Capture the cell that displays the provided text and extract its [X, Y] central coordinate. 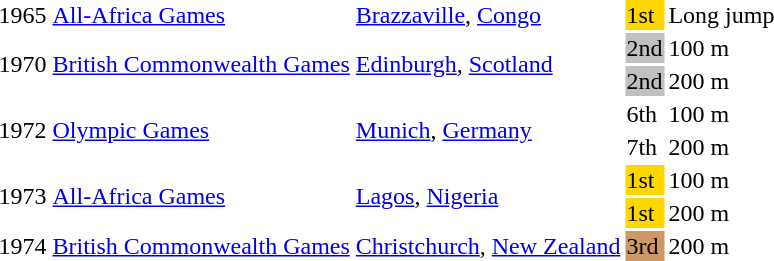
Olympic Games [201, 130]
Brazzaville, Congo [488, 15]
3rd [644, 246]
7th [644, 147]
Munich, Germany [488, 130]
Lagos, Nigeria [488, 196]
Edinburgh, Scotland [488, 64]
Christchurch, New Zealand [488, 246]
6th [644, 114]
